Output the (X, Y) coordinate of the center of the cell containing the given text.  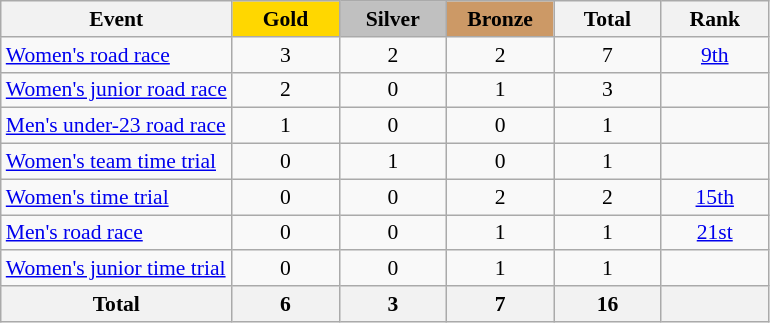
Men's under-23 road race (116, 126)
Women's junior road race (116, 90)
6 (286, 304)
Women's junior time trial (116, 269)
Gold (286, 19)
Women's road race (116, 55)
15th (714, 197)
Men's road race (116, 233)
Rank (714, 19)
Women's time trial (116, 197)
16 (608, 304)
Event (116, 19)
Silver (392, 19)
Women's team time trial (116, 162)
9th (714, 55)
Bronze (500, 19)
21st (714, 233)
